Capture the cell that displays the provided text and extract its [x, y] central coordinate. 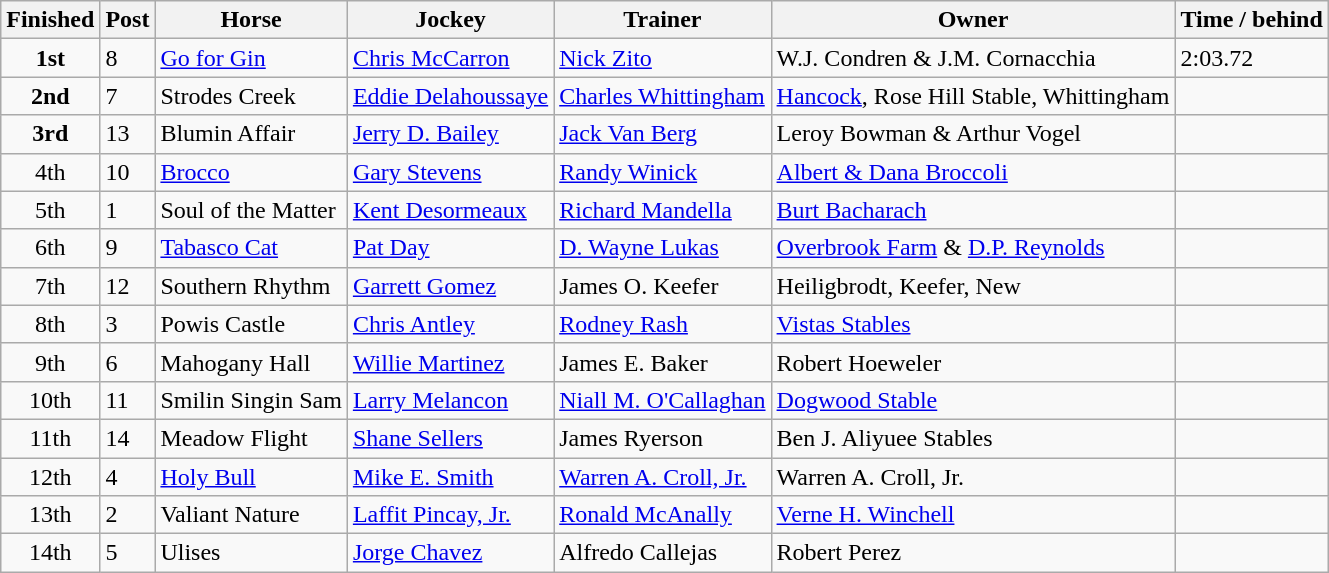
2 [128, 515]
Blumin Affair [251, 134]
Mike E. Smith [450, 477]
10th [50, 400]
Chris McCarron [450, 58]
4 [128, 477]
Holy Bull [251, 477]
Finished [50, 20]
7 [128, 96]
W.J. Condren & J.M. Cornacchia [973, 58]
Pat Day [450, 248]
6 [128, 362]
Mahogany Hall [251, 362]
9th [50, 362]
Ronald McAnally [662, 515]
13th [50, 515]
Post [128, 20]
Owner [973, 20]
Time / behind [1252, 20]
Robert Perez [973, 553]
Brocco [251, 172]
Tabasco Cat [251, 248]
D. Wayne Lukas [662, 248]
Larry Melancon [450, 400]
Trainer [662, 20]
5th [50, 210]
Chris Antley [450, 324]
11th [50, 438]
Garrett Gomez [450, 286]
7th [50, 286]
Jockey [450, 20]
Nick Zito [662, 58]
Heiligbrodt, Keefer, New [973, 286]
Jorge Chavez [450, 553]
Southern Rhythm [251, 286]
1st [50, 58]
Charles Whittingham [662, 96]
Go for Gin [251, 58]
Dogwood Stable [973, 400]
Laffit Pincay, Jr. [450, 515]
Gary Stevens [450, 172]
Randy Winick [662, 172]
2:03.72 [1252, 58]
Valiant Nature [251, 515]
Leroy Bowman & Arthur Vogel [973, 134]
13 [128, 134]
Richard Mandella [662, 210]
Verne H. Winchell [973, 515]
Vistas Stables [973, 324]
6th [50, 248]
Alfredo Callejas [662, 553]
3rd [50, 134]
James E. Baker [662, 362]
Kent Desormeaux [450, 210]
Strodes Creek [251, 96]
Meadow Flight [251, 438]
14th [50, 553]
4th [50, 172]
James O. Keefer [662, 286]
Burt Bacharach [973, 210]
12th [50, 477]
Rodney Rash [662, 324]
Albert & Dana Broccoli [973, 172]
Overbrook Farm & D.P. Reynolds [973, 248]
Hancock, Rose Hill Stable, Whittingham [973, 96]
3 [128, 324]
Ben J. Aliyuee Stables [973, 438]
11 [128, 400]
Eddie Delahoussaye [450, 96]
Powis Castle [251, 324]
Jerry D. Bailey [450, 134]
Shane Sellers [450, 438]
8th [50, 324]
Willie Martinez [450, 362]
9 [128, 248]
2nd [50, 96]
1 [128, 210]
James Ryerson [662, 438]
10 [128, 172]
Horse [251, 20]
Robert Hoeweler [973, 362]
Niall M. O'Callaghan [662, 400]
8 [128, 58]
Smilin Singin Sam [251, 400]
5 [128, 553]
14 [128, 438]
Jack Van Berg [662, 134]
12 [128, 286]
Ulises [251, 553]
Soul of the Matter [251, 210]
